Search for the cell housing the specified text and yield its [x, y] center coordinate. 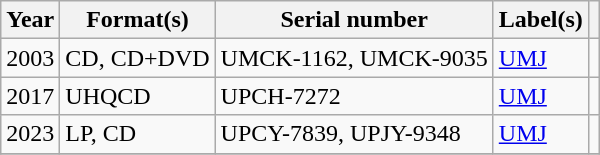
Year [30, 20]
2023 [30, 134]
Format(s) [138, 20]
UPCY-7839, UPJY-9348 [354, 134]
Serial number [354, 20]
UHQCD [138, 96]
UPCH-7272 [354, 96]
2003 [30, 58]
Label(s) [540, 20]
2017 [30, 96]
CD, CD+DVD [138, 58]
LP, CD [138, 134]
UMCK-1162, UMCK-9035 [354, 58]
